Find where the given text appears and provide that cell's center as (x, y) coordinate. 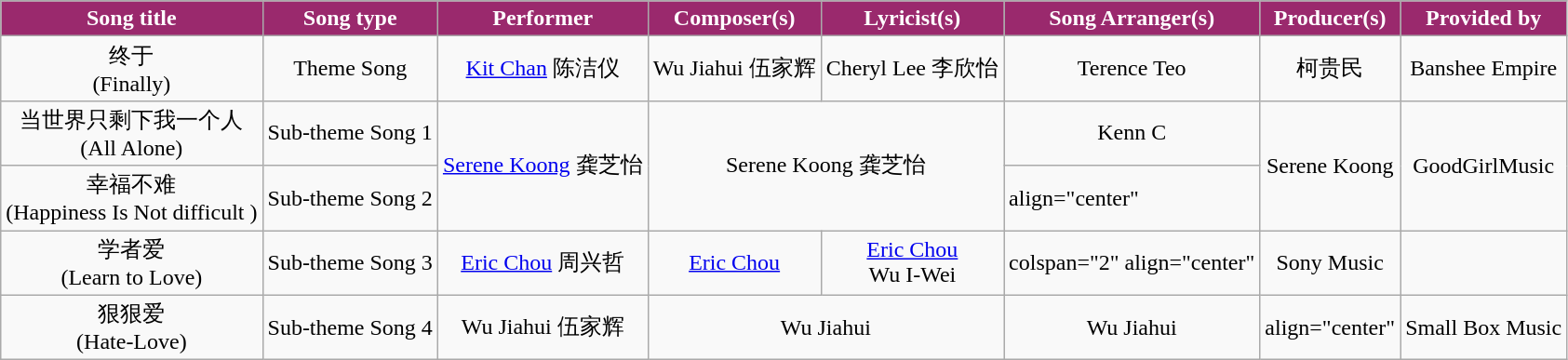
狠狠爱 (Hate-Love) (132, 327)
GoodGirlMusic (1483, 166)
Song Arranger(s) (1132, 19)
Producer(s) (1331, 19)
Lyricist(s) (912, 19)
Eric Chou Wu I-Wei (912, 263)
Kenn C (1132, 133)
Sub-theme Song 3 (350, 263)
Kit Chan 陈洁仪 (543, 69)
Performer (543, 19)
Provided by (1483, 19)
Banshee Empire (1483, 69)
柯贵民 (1331, 69)
Serene Koong (1331, 166)
Cheryl Lee 李欣怡 (912, 69)
Eric Chou (734, 263)
终于 (Finally) (132, 69)
Song type (350, 19)
colspan="2" align="center" (1132, 263)
Theme Song (350, 69)
Small Box Music (1483, 327)
幸福不难 (Happiness Is Not difficult ) (132, 198)
Sony Music (1331, 263)
Song title (132, 19)
Sub-theme Song 2 (350, 198)
学者爱 (Learn to Love) (132, 263)
Composer(s) (734, 19)
Sub-theme Song 4 (350, 327)
Terence Teo (1132, 69)
Eric Chou 周兴哲 (543, 263)
当世界只剩下我一个人 (All Alone) (132, 133)
Sub-theme Song 1 (350, 133)
